Return (X, Y) of the center of cell containing provided text 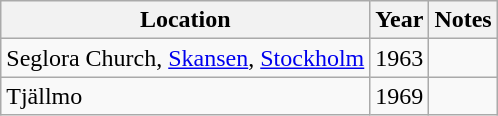
Notes (463, 20)
1963 (400, 58)
Location (186, 20)
Tjällmo (186, 96)
Year (400, 20)
1969 (400, 96)
Seglora Church, Skansen, Stockholm (186, 58)
